Provide the [x, y] coordinate of the cell's center where the given text is located.  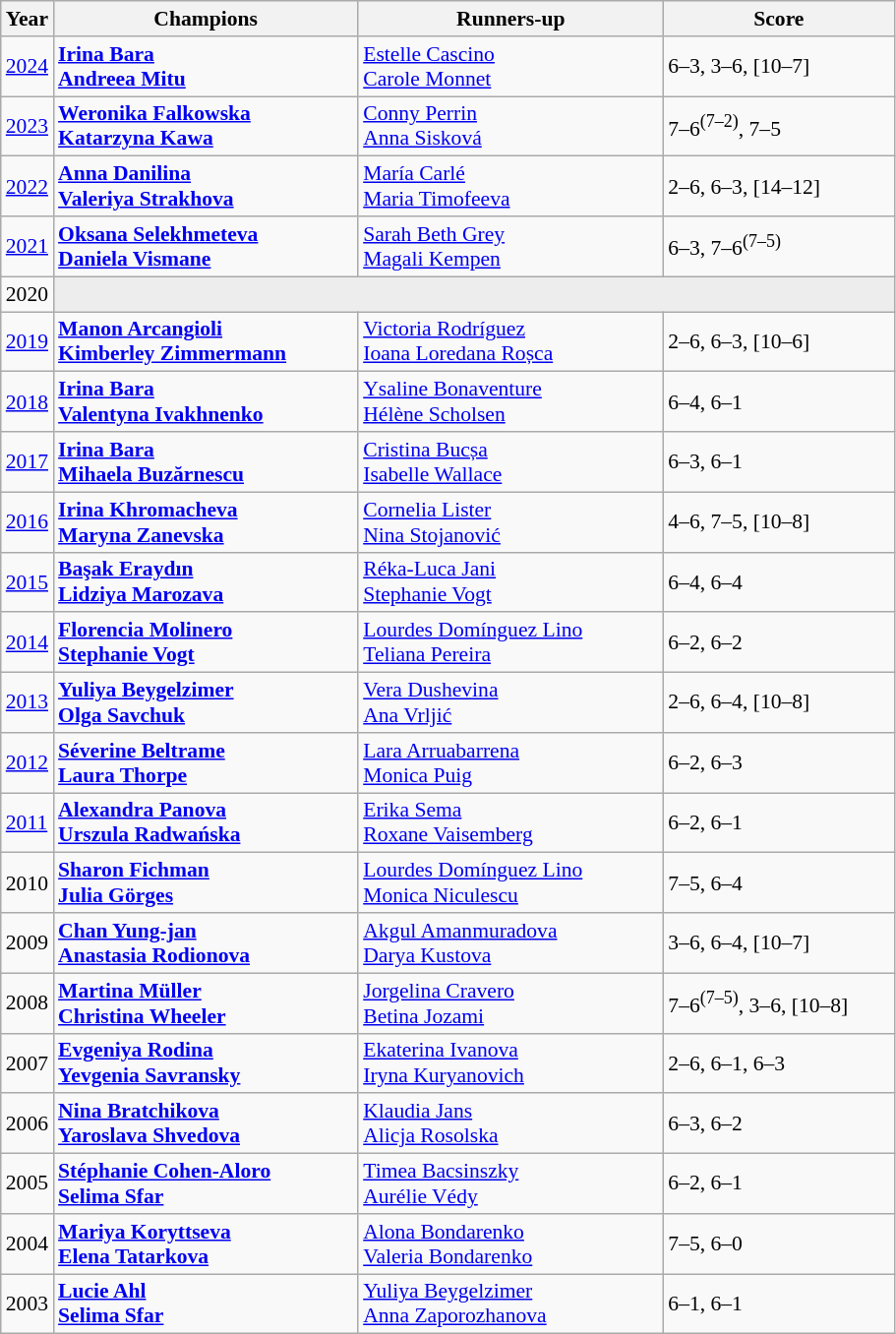
2005 [28, 1184]
Chan Yung-jan Anastasia Rodionova [206, 942]
2019 [28, 342]
Champions [206, 19]
2–6, 6–3, [10–6] [779, 342]
Jorgelina Cravero Betina Jozami [510, 1003]
2007 [28, 1062]
3–6, 6–4, [10–7] [779, 942]
7–6(7–2), 7–5 [779, 126]
Alexandra Panova Urszula Radwańska [206, 822]
Lucie Ahl Selima Sfar [206, 1304]
2014 [28, 643]
Timea Bacsinszky Aurélie Védy [510, 1184]
Yuliya Beygelzimer Anna Zaporozhanova [510, 1304]
6–3, 7–6(7–5) [779, 246]
2008 [28, 1003]
2006 [28, 1123]
Réka-Luca Jani Stephanie Vogt [510, 582]
Martina Müller Christina Wheeler [206, 1003]
2022 [28, 187]
2003 [28, 1304]
Florencia Molinero Stephanie Vogt [206, 643]
6–3, 6–1 [779, 462]
6–3, 6–2 [779, 1123]
6–4, 6–4 [779, 582]
Ysaline Bonaventure Hélène Scholsen [510, 401]
4–6, 7–5, [10–8] [779, 521]
Victoria Rodríguez Ioana Loredana Roșca [510, 342]
2024 [28, 67]
Estelle Cascino Carole Monnet [510, 67]
6–1, 6–1 [779, 1304]
7–5, 6–4 [779, 883]
Conny Perrin Anna Sisková [510, 126]
Weronika Falkowska Katarzyna Kawa [206, 126]
Irina Bara Mihaela Buzărnescu [206, 462]
Irina Khromacheva Maryna Zanevska [206, 521]
Lara Arruabarrena Monica Puig [510, 763]
7–6(7–5), 3–6, [10–8] [779, 1003]
2004 [28, 1243]
Anna Danilina Valeriya Strakhova [206, 187]
2009 [28, 942]
2021 [28, 246]
Başak Eraydın Lidziya Marozava [206, 582]
Akgul Amanmuradova Darya Kustova [510, 942]
Year [28, 19]
Séverine Beltrame Laura Thorpe [206, 763]
Irina Bara Valentyna Ivakhnenko [206, 401]
2020 [28, 294]
Nina Bratchikova Yaroslava Shvedova [206, 1123]
Sarah Beth Grey Magali Kempen [510, 246]
Evgeniya Rodina Yevgenia Savransky [206, 1062]
Score [779, 19]
Manon Arcangioli Kimberley Zimmermann [206, 342]
2010 [28, 883]
Stéphanie Cohen-Aloro Selima Sfar [206, 1184]
Mariya Koryttseva Elena Tatarkova [206, 1243]
Oksana Selekhmeteva Daniela Vismane [206, 246]
Cornelia Lister Nina Stojanović [510, 521]
2016 [28, 521]
2011 [28, 822]
2017 [28, 462]
Runners-up [510, 19]
Vera Dushevina Ana Vrljić [510, 702]
Cristina Bucșa Isabelle Wallace [510, 462]
Alona Bondarenko Valeria Bondarenko [510, 1243]
Yuliya Beygelzimer Olga Savchuk [206, 702]
2–6, 6–3, [14–12] [779, 187]
Lourdes Domínguez Lino Monica Niculescu [510, 883]
Lourdes Domínguez Lino Teliana Pereira [510, 643]
7–5, 6–0 [779, 1243]
6–4, 6–1 [779, 401]
2018 [28, 401]
Sharon Fichman Julia Görges [206, 883]
2013 [28, 702]
Ekaterina Ivanova Iryna Kuryanovich [510, 1062]
6–3, 3–6, [10–7] [779, 67]
2023 [28, 126]
María Carlé Maria Timofeeva [510, 187]
2–6, 6–4, [10–8] [779, 702]
6–2, 6–2 [779, 643]
2015 [28, 582]
2–6, 6–1, 6–3 [779, 1062]
6–2, 6–3 [779, 763]
Erika Sema Roxane Vaisemberg [510, 822]
Klaudia Jans Alicja Rosolska [510, 1123]
Irina Bara Andreea Mitu [206, 67]
2012 [28, 763]
